Find where the given text appears and provide that cell's center as (X, Y) coordinate. 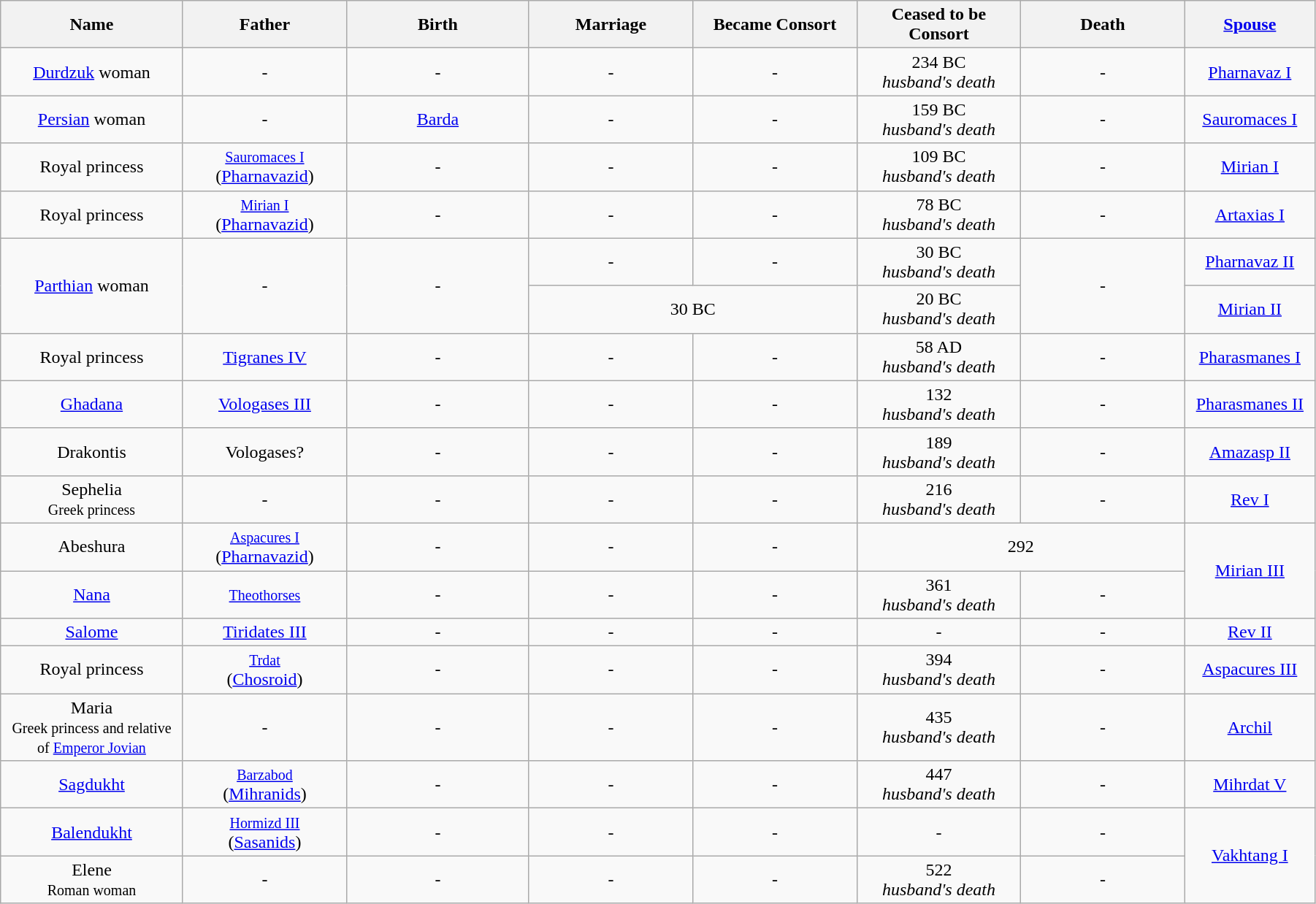
Aspacures I(Pharnavazid) (264, 546)
30 BC (692, 310)
58 ADhusband's death (939, 356)
Drakontis (92, 451)
Barda (438, 120)
132husband's death (939, 405)
Ghadana (92, 405)
Salome (92, 632)
Pharasmanes I (1250, 356)
394husband's death (939, 670)
Tiridates III (264, 632)
435husband's death (939, 727)
Barzabod(Mihranids) (264, 784)
Mihrdat V (1250, 784)
Sauromaces I (1250, 120)
216husband's death (939, 499)
Vakhtang I (1250, 856)
Marriage (611, 25)
Rev I (1250, 499)
Vologases III (264, 405)
Death (1103, 25)
447husband's death (939, 784)
Pharnavaz I (1250, 72)
361husband's death (939, 594)
Trdat(Chosroid) (264, 670)
Sagdukht (92, 784)
189husband's death (939, 451)
Name (92, 25)
Father (264, 25)
Pharnavaz II (1250, 261)
Ceased to be Consort (939, 25)
Pharasmanes II (1250, 405)
SepheliaGreek princess (92, 499)
Hormizd III(Sasanids) (264, 832)
Sauromaces I(Pharnavazid) (264, 166)
Abeshura (92, 546)
Birth (438, 25)
Aspacures III (1250, 670)
Tigranes IV (264, 356)
234 BChusband's death (939, 72)
MariaGreek princess and relative of Emperor Jovian (92, 727)
Mirian I(Pharnavazid) (264, 215)
30 BChusband's death (939, 261)
Spouse (1250, 25)
Mirian I (1250, 166)
Nana (92, 594)
522husband's death (939, 879)
Artaxias I (1250, 215)
Durdzuk woman (92, 72)
292 (1021, 546)
Balendukht (92, 832)
Rev II (1250, 632)
Persian woman (92, 120)
Vologases? (264, 451)
Parthian woman (92, 286)
109 BChusband's death (939, 166)
EleneRoman woman (92, 879)
Mirian II (1250, 310)
20 BChusband's death (939, 310)
Became Consort (776, 25)
Amazasp II (1250, 451)
78 BChusband's death (939, 215)
159 BChusband's death (939, 120)
Mirian III (1250, 570)
Archil (1250, 727)
Theothorses (264, 594)
